Detect which cell encompasses the target text, then output its (x, y) center coordinate. 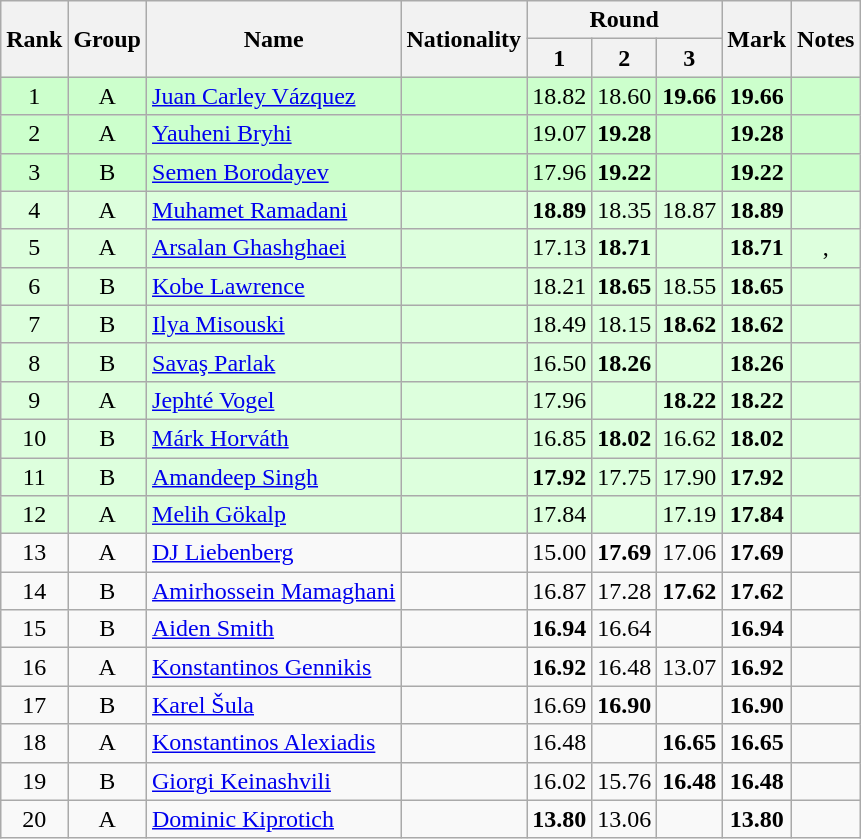
18.55 (690, 286)
Muhamet Ramadani (274, 210)
20 (34, 819)
Arsalan Ghashghaei (274, 248)
16.50 (560, 362)
Ilya Misouski (274, 324)
12 (34, 515)
18.35 (624, 210)
17.06 (690, 553)
7 (34, 324)
13 (34, 553)
Amandeep Singh (274, 477)
18.49 (560, 324)
10 (34, 438)
11 (34, 477)
17.13 (560, 248)
Karel Šula (274, 705)
Name (274, 39)
18.21 (560, 286)
Juan Carley Vázquez (274, 96)
5 (34, 248)
16.87 (560, 591)
19 (34, 781)
Dominic Kiprotich (274, 819)
17.19 (690, 515)
Yauheni Bryhi (274, 134)
Giorgi Keinashvili (274, 781)
18.15 (624, 324)
Mark (757, 39)
Notes (826, 39)
15.00 (560, 553)
18 (34, 743)
Konstantinos Gennikis (274, 667)
Melih Gökalp (274, 515)
18.87 (690, 210)
Round (624, 20)
17.28 (624, 591)
Rank (34, 39)
15 (34, 629)
14 (34, 591)
Amirhossein Mamaghani (274, 591)
17.75 (624, 477)
18.60 (624, 96)
16.64 (624, 629)
13.07 (690, 667)
Konstantinos Alexiadis (274, 743)
Nationality (464, 39)
4 (34, 210)
16.62 (690, 438)
6 (34, 286)
Savaş Parlak (274, 362)
Group (108, 39)
13.06 (624, 819)
Semen Borodayev (274, 172)
16 (34, 667)
8 (34, 362)
Aiden Smith (274, 629)
17.90 (690, 477)
16.02 (560, 781)
16.69 (560, 705)
15.76 (624, 781)
18.82 (560, 96)
Jephté Vogel (274, 400)
Kobe Lawrence (274, 286)
16.85 (560, 438)
DJ Liebenberg (274, 553)
9 (34, 400)
Márk Horváth (274, 438)
17 (34, 705)
, (826, 248)
19.07 (560, 134)
